Capture the cell that displays the provided text and extract its (x, y) central coordinate. 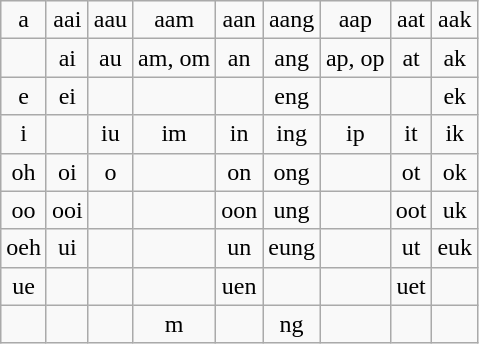
aai (67, 20)
o (110, 172)
ut (411, 248)
ek (455, 96)
ak (455, 58)
ik (455, 134)
ap, op (355, 58)
ei (67, 96)
aak (455, 20)
ip (355, 134)
uk (455, 210)
m (174, 324)
ui (67, 248)
oot (411, 210)
a (24, 20)
ok (455, 172)
ang (292, 58)
ing (292, 134)
ong (292, 172)
aang (292, 20)
aan (240, 20)
iu (110, 134)
euk (455, 248)
ot (411, 172)
oon (240, 210)
aau (110, 20)
am, om (174, 58)
oeh (24, 248)
eng (292, 96)
ue (24, 286)
in (240, 134)
ai (67, 58)
eung (292, 248)
uen (240, 286)
un (240, 248)
im (174, 134)
uet (411, 286)
oh (24, 172)
ng (292, 324)
ung (292, 210)
at (411, 58)
on (240, 172)
ooi (67, 210)
aam (174, 20)
aat (411, 20)
e (24, 96)
aap (355, 20)
oo (24, 210)
an (240, 58)
oi (67, 172)
au (110, 58)
i (24, 134)
it (411, 134)
